For the text-containing cell, return its midpoint in [x, y] coordinate format. 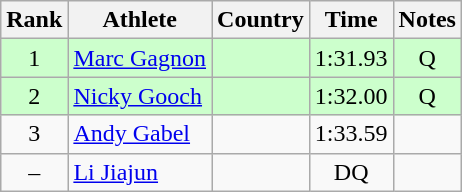
Athlete [140, 20]
1:32.00 [351, 96]
1:31.93 [351, 58]
Notes [427, 20]
Country [261, 20]
– [34, 172]
Andy Gabel [140, 134]
1 [34, 58]
Time [351, 20]
2 [34, 96]
Li Jiajun [140, 172]
Rank [34, 20]
Nicky Gooch [140, 96]
1:33.59 [351, 134]
3 [34, 134]
Marc Gagnon [140, 58]
DQ [351, 172]
